Identify which cell holds the provided text, then report its (x, y) central coordinate. 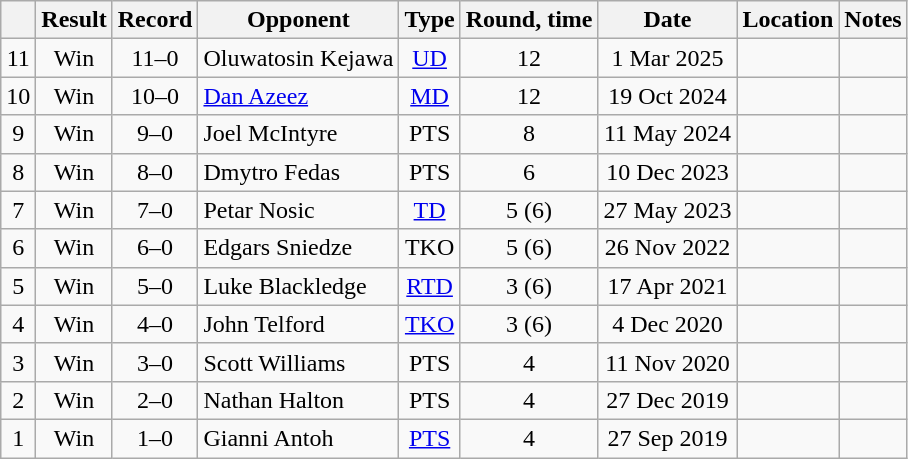
27 Sep 2019 (668, 438)
Location (788, 20)
Result (74, 20)
Notes (873, 20)
7 (18, 210)
10 (18, 96)
3 (18, 362)
3–0 (155, 362)
Date (668, 20)
17 Apr 2021 (668, 286)
4–0 (155, 324)
1–0 (155, 438)
2 (18, 400)
Luke Blackledge (298, 286)
11 (18, 58)
Oluwatosin Kejawa (298, 58)
TD (430, 210)
27 Dec 2019 (668, 400)
UD (430, 58)
Dan Azeez (298, 96)
Type (430, 20)
9 (18, 134)
Nathan Halton (298, 400)
6–0 (155, 248)
10 Dec 2023 (668, 172)
2–0 (155, 400)
Petar Nosic (298, 210)
Record (155, 20)
Round, time (529, 20)
Joel McIntyre (298, 134)
1 Mar 2025 (668, 58)
11–0 (155, 58)
Dmytro Fedas (298, 172)
5 (18, 286)
11 May 2024 (668, 134)
Edgars Sniedze (298, 248)
1 (18, 438)
Scott Williams (298, 362)
MD (430, 96)
8–0 (155, 172)
9–0 (155, 134)
RTD (430, 286)
26 Nov 2022 (668, 248)
Gianni Antoh (298, 438)
4 Dec 2020 (668, 324)
27 May 2023 (668, 210)
John Telford (298, 324)
11 Nov 2020 (668, 362)
5–0 (155, 286)
19 Oct 2024 (668, 96)
10–0 (155, 96)
7–0 (155, 210)
Opponent (298, 20)
